From the cell containing the given text, extract its center point as (X, Y) coordinate. 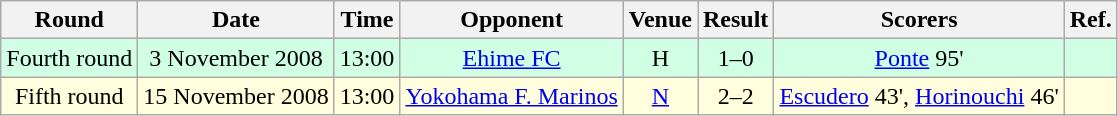
2–2 (736, 96)
Result (736, 20)
Time (367, 20)
Ponte 95' (919, 58)
15 November 2008 (236, 96)
Scorers (919, 20)
Fourth round (70, 58)
Fifth round (70, 96)
Venue (660, 20)
Yokohama F. Marinos (512, 96)
Ehime FC (512, 58)
Opponent (512, 20)
N (660, 96)
3 November 2008 (236, 58)
Date (236, 20)
Escudero 43', Horinouchi 46' (919, 96)
1–0 (736, 58)
Round (70, 20)
H (660, 58)
Ref. (1090, 20)
